Locate the cell with the specified text and output its [x, y] center coordinate. 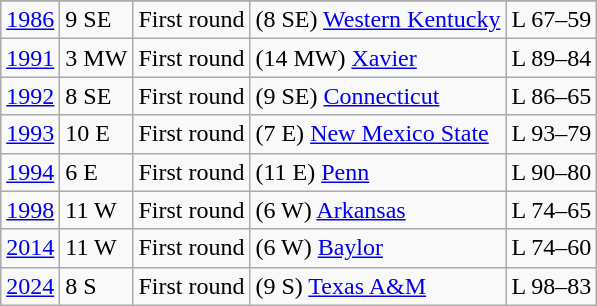
L 67–59 [552, 20]
L 86–65 [552, 96]
6 E [96, 172]
L 98–83 [552, 286]
L 93–79 [552, 134]
1986 [30, 20]
10 E [96, 134]
(6 W) Baylor [378, 248]
1993 [30, 134]
(11 E) Penn [378, 172]
2024 [30, 286]
1992 [30, 96]
1991 [30, 58]
L 74–65 [552, 210]
(7 E) New Mexico State [378, 134]
(6 W) Arkansas [378, 210]
2014 [30, 248]
8 S [96, 286]
(9 SE) Connecticut [378, 96]
L 90–80 [552, 172]
9 SE [96, 20]
8 SE [96, 96]
L 74–60 [552, 248]
1998 [30, 210]
(14 MW) Xavier [378, 58]
(8 SE) Western Kentucky [378, 20]
L 89–84 [552, 58]
(9 S) Texas A&M [378, 286]
1994 [30, 172]
3 MW [96, 58]
